Identify which cell holds the provided text, then report its [x, y] central coordinate. 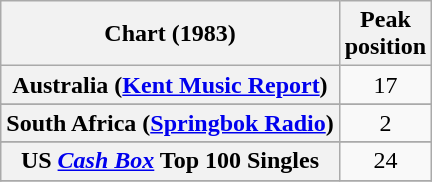
Chart (1983) [170, 34]
South Africa (Springbok Radio) [170, 123]
Peakposition [385, 34]
24 [385, 161]
2 [385, 123]
17 [385, 85]
Australia (Kent Music Report) [170, 85]
US Cash Box Top 100 Singles [170, 161]
